Return the (x, y) coordinate for the center point of the cell that contains the specified text.  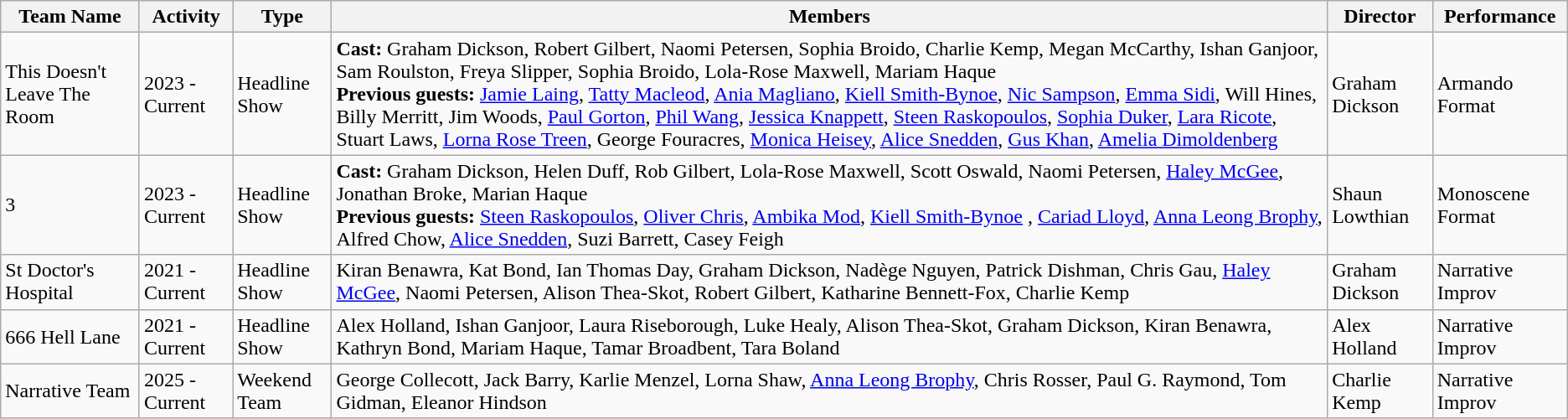
Performance (1499, 17)
This Doesn't Leave The Room (70, 94)
Shaun Lowthian (1380, 204)
Activity (186, 17)
George Collecott, Jack Barry, Karlie Menzel, Lorna Shaw, Anna Leong Brophy, Chris Rosser, Paul G. Raymond, Tom Gidman, Eleanor Hindson (829, 391)
Members (829, 17)
Director (1380, 17)
Monoscene Format (1499, 204)
3 (70, 204)
Type (282, 17)
Weekend Team (282, 391)
Narrative Team (70, 391)
Armando Format (1499, 94)
2025 - Current (186, 391)
Alex Holland (1380, 337)
St Doctor's Hospital (70, 282)
Charlie Kemp (1380, 391)
666 Hell Lane (70, 337)
Team Name (70, 17)
